Return [X, Y] of the center of cell containing provided text 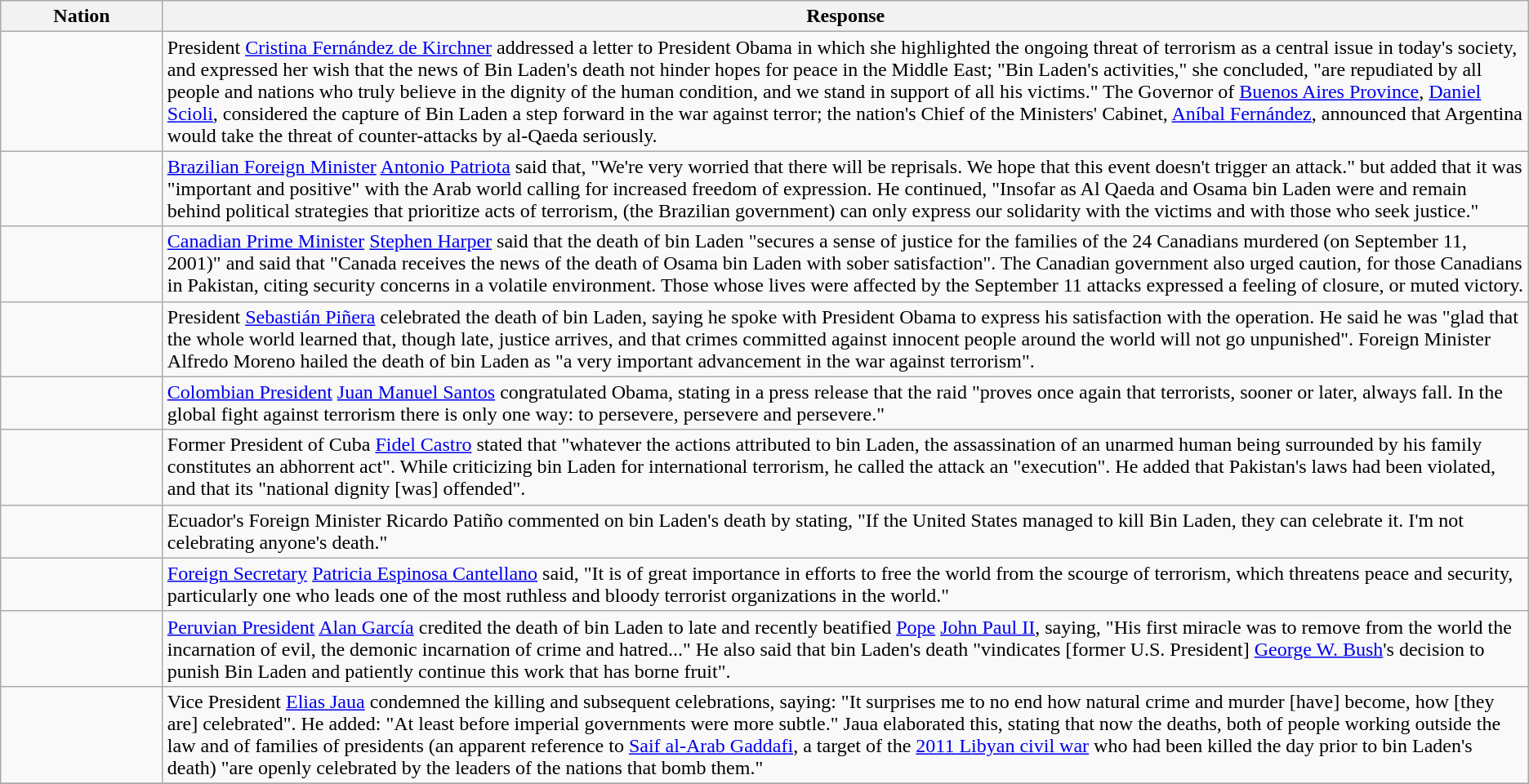
Nation [82, 16]
Response [845, 16]
